Pinpoint the cell where the given text exists, returning its (X, Y) midpoint coordinate. 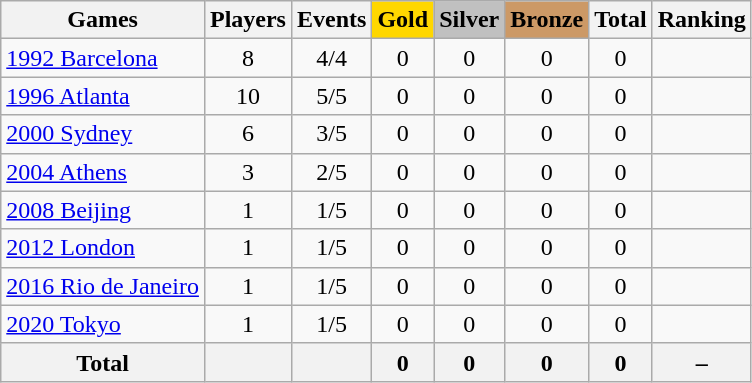
6 (248, 134)
2016 Rio de Janeiro (103, 286)
Games (103, 20)
3 (248, 172)
3/5 (331, 134)
2020 Tokyo (103, 324)
8 (248, 58)
10 (248, 96)
1992 Barcelona (103, 58)
2004 Athens (103, 172)
2012 London (103, 248)
4/4 (331, 58)
Silver (470, 20)
Gold (403, 20)
Events (331, 20)
2/5 (331, 172)
Bronze (547, 20)
5/5 (331, 96)
1996 Atlanta (103, 96)
2008 Beijing (103, 210)
Ranking (702, 20)
Players (248, 20)
2000 Sydney (103, 134)
– (702, 362)
